Extract the [x, y] coordinate from the center of the cell holding the provided text.  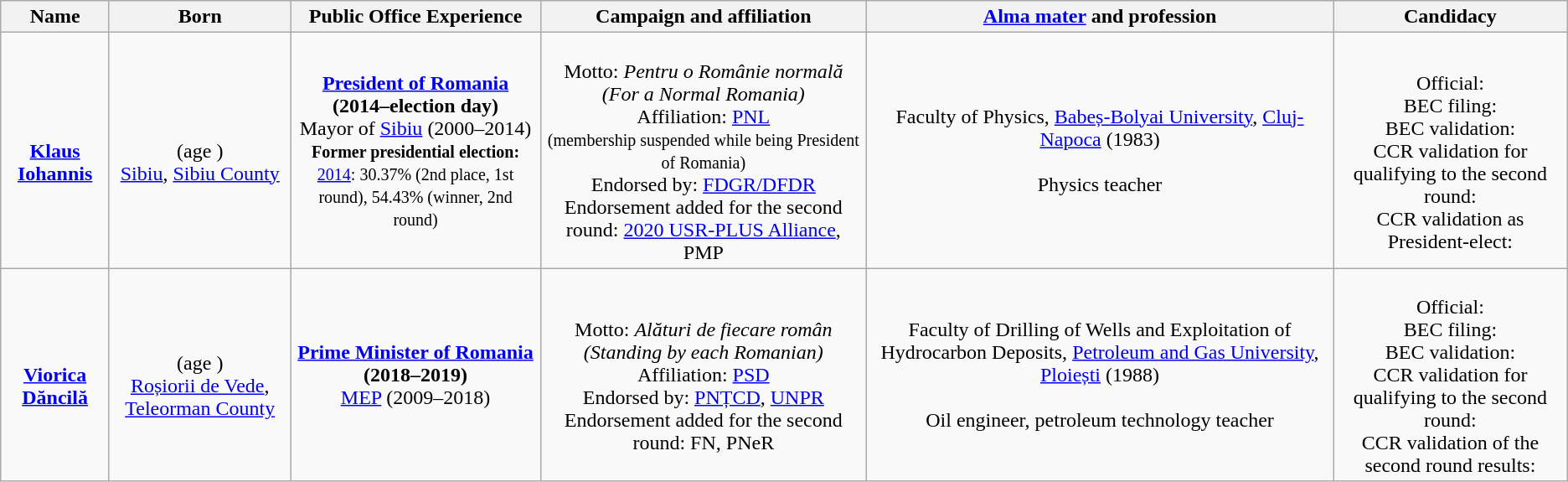
Motto: Alături de fiecare român(Standing by each Romanian)Affiliation: PSDEndorsed by: PNȚCD, UNPREndorsement added for the second round: FN, PNeR [704, 375]
Official: BEC filing: BEC validation: CCR validation for qualifying to the second round: CCR validation of the second round results: [1451, 375]
Candidacy [1451, 17]
Official: BEC filing: BEC validation: CCR validation for qualifying to the second round: CCR validation as President-elect: [1451, 151]
(age )Sibiu, Sibiu County [199, 151]
Prime Minister of Romania (2018–2019)MEP (2009–2018) [415, 375]
Klaus Iohannis [55, 151]
Faculty of Physics, Babeș-Bolyai University, Cluj-Napoca (1983)Physics teacher [1101, 151]
Campaign and affiliation [704, 17]
Public Office Experience [415, 17]
Viorica Dăncilă [55, 375]
Born [199, 17]
Alma mater and profession [1101, 17]
Name [55, 17]
(age )Roșiorii de Vede, Teleorman County [199, 375]
